Pinpoint the cell where the given text exists, returning its [X, Y] midpoint coordinate. 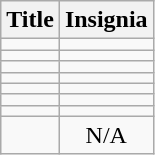
Insignia [106, 20]
N/A [106, 135]
Title [30, 20]
